Output the (X, Y) coordinate of the center of the cell containing the given text.  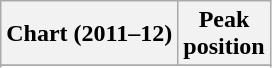
Chart (2011–12) (90, 34)
Peakposition (224, 34)
